Pinpoint the cell where the given text exists, returning its (x, y) midpoint coordinate. 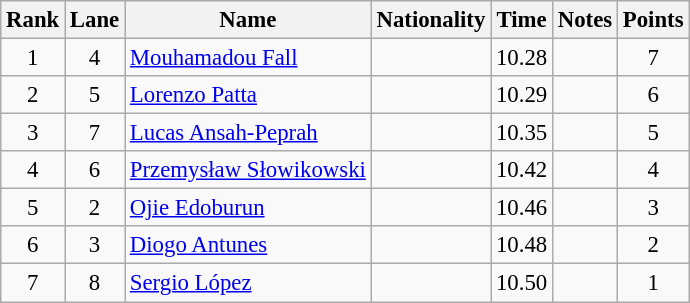
10.48 (522, 245)
Mouhamadou Fall (248, 58)
10.50 (522, 283)
Lorenzo Patta (248, 95)
Sergio López (248, 283)
Notes (584, 20)
Przemysław Słowikowski (248, 170)
Points (652, 20)
10.42 (522, 170)
Ojie Edoburun (248, 208)
Rank (33, 20)
10.35 (522, 133)
Name (248, 20)
10.29 (522, 95)
10.28 (522, 58)
Lucas Ansah-Peprah (248, 133)
Nationality (430, 20)
Diogo Antunes (248, 245)
10.46 (522, 208)
Time (522, 20)
Lane (95, 20)
8 (95, 283)
